Provide the (x, y) coordinate of the cell's center where the given text is located.  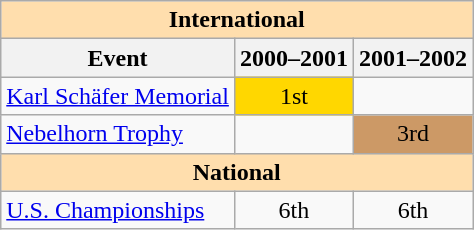
U.S. Championships (118, 210)
2001–2002 (412, 58)
Event (118, 58)
3rd (412, 134)
2000–2001 (294, 58)
Karl Schäfer Memorial (118, 96)
1st (294, 96)
National (237, 172)
International (237, 20)
Nebelhorn Trophy (118, 134)
